Determine the (X, Y) coordinate at the center of the cell enclosing the given text.  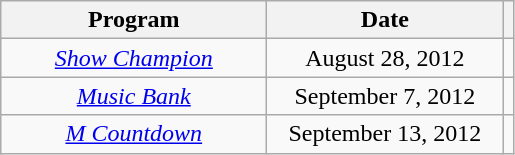
Program (134, 20)
M Countdown (134, 134)
August 28, 2012 (385, 58)
Date (385, 20)
Show Champion (134, 58)
Music Bank (134, 96)
September 13, 2012 (385, 134)
September 7, 2012 (385, 96)
